Provide the (X, Y) coordinate of the cell's center where the given text is located.  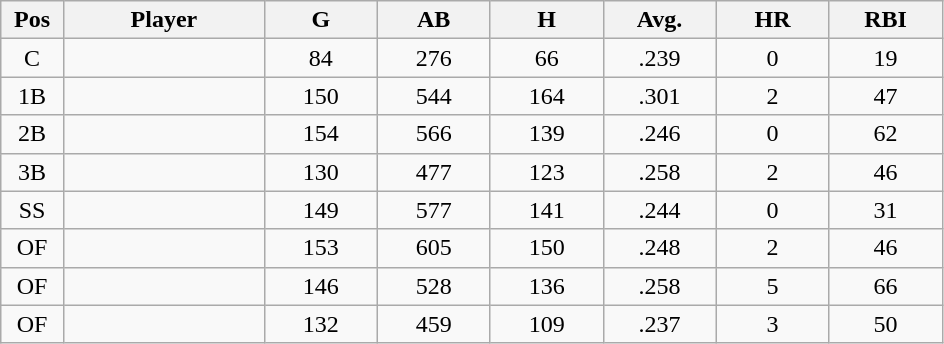
.239 (660, 58)
19 (886, 58)
577 (434, 210)
544 (434, 96)
RBI (886, 20)
153 (320, 248)
.246 (660, 134)
154 (320, 134)
50 (886, 324)
566 (434, 134)
HR (772, 20)
136 (546, 286)
.244 (660, 210)
31 (886, 210)
H (546, 20)
146 (320, 286)
164 (546, 96)
Avg. (660, 20)
C (32, 58)
141 (546, 210)
3B (32, 172)
47 (886, 96)
.237 (660, 324)
1B (32, 96)
459 (434, 324)
.248 (660, 248)
.301 (660, 96)
3 (772, 324)
Pos (32, 20)
Player (164, 20)
477 (434, 172)
605 (434, 248)
528 (434, 286)
139 (546, 134)
123 (546, 172)
2B (32, 134)
84 (320, 58)
62 (886, 134)
G (320, 20)
SS (32, 210)
132 (320, 324)
AB (434, 20)
130 (320, 172)
109 (546, 324)
276 (434, 58)
149 (320, 210)
5 (772, 286)
